Search for the cell housing the specified text and yield its (x, y) center coordinate. 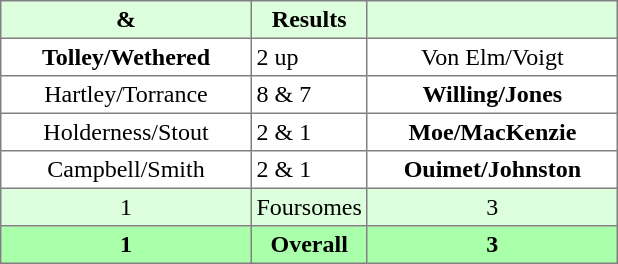
Foursomes (309, 207)
Results (309, 20)
Campbell/Smith (126, 170)
Hartley/Torrance (126, 95)
& (126, 20)
Von Elm/Voigt (492, 57)
Overall (309, 245)
Holderness/Stout (126, 132)
Willing/Jones (492, 95)
Tolley/Wethered (126, 57)
8 & 7 (309, 95)
Ouimet/Johnston (492, 170)
Moe/MacKenzie (492, 132)
2 up (309, 57)
